Scan for the cell matching the given text and deliver its (x, y) coordinate at center. 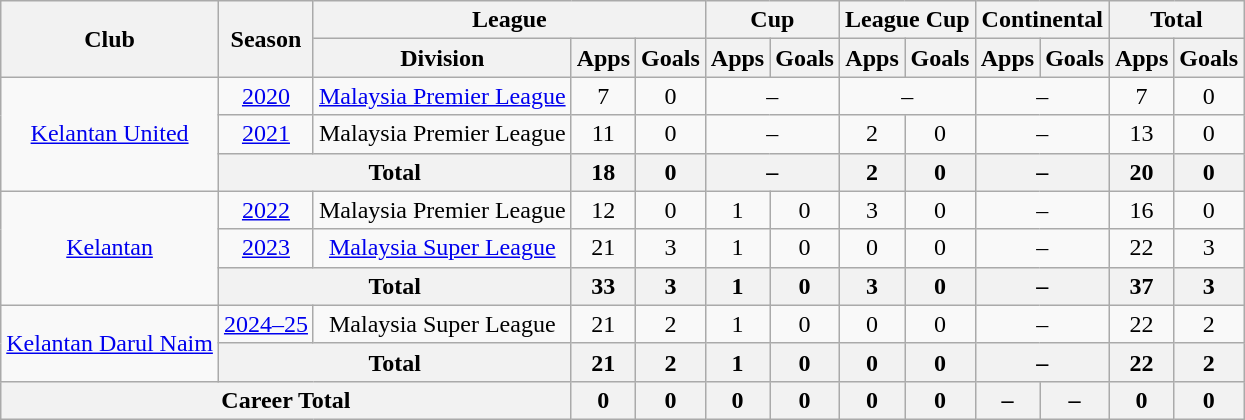
11 (603, 134)
Kelantan Darul Naim (110, 343)
37 (1141, 286)
Continental (1042, 20)
2022 (266, 210)
18 (603, 172)
League (509, 20)
16 (1141, 210)
33 (603, 286)
2023 (266, 248)
20 (1141, 172)
12 (603, 210)
Kelantan (110, 248)
Cup (772, 20)
League Cup (907, 20)
Division (442, 58)
Career Total (286, 400)
2021 (266, 134)
Club (110, 39)
Season (266, 39)
2024–25 (266, 324)
2020 (266, 96)
13 (1141, 134)
Kelantan United (110, 134)
